Capture the cell that displays the provided text and extract its [X, Y] central coordinate. 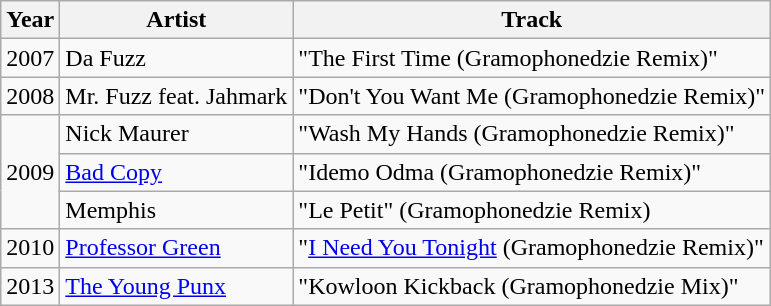
2013 [30, 286]
"Idemo Odma (Gramophonedzie Remix)" [532, 172]
"I Need You Tonight (Gramophonedzie Remix)" [532, 248]
"Don't You Want Me (Gramophonedzie Remix)" [532, 96]
"Kowloon Kickback (Gramophonedzie Mix)" [532, 286]
Track [532, 20]
2007 [30, 58]
"Wash My Hands (Gramophonedzie Remix)" [532, 134]
2008 [30, 96]
"The First Time (Gramophonedzie Remix)" [532, 58]
Nick Maurer [176, 134]
"Le Petit" (Gramophonedzie Remix) [532, 210]
Bad Copy [176, 172]
Mr. Fuzz feat. Jahmark [176, 96]
The Young Punx [176, 286]
Artist [176, 20]
Professor Green [176, 248]
2010 [30, 248]
2009 [30, 172]
Year [30, 20]
Da Fuzz [176, 58]
Memphis [176, 210]
